Determine the [x, y] coordinate at the center of the cell enclosing the given text.  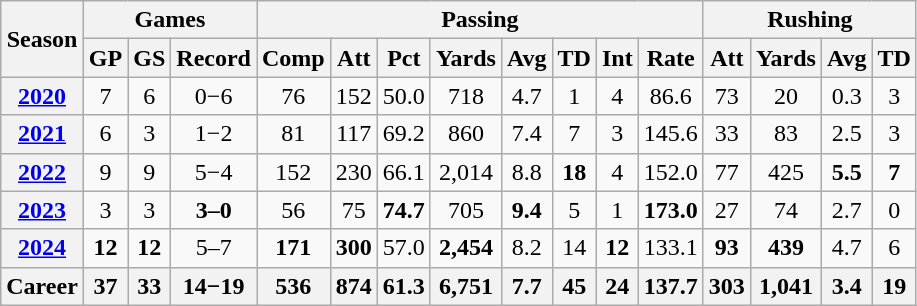
1,041 [786, 286]
0 [894, 210]
5−4 [214, 172]
76 [293, 96]
24 [617, 286]
2020 [42, 96]
2.5 [846, 134]
74.7 [404, 210]
3.4 [846, 286]
66.1 [404, 172]
GP [105, 58]
137.7 [670, 286]
45 [574, 286]
2021 [42, 134]
18 [574, 172]
Rushing [810, 20]
7.7 [526, 286]
50.0 [404, 96]
8.8 [526, 172]
7.4 [526, 134]
3–0 [214, 210]
1−2 [214, 134]
Rate [670, 58]
Comp [293, 58]
145.6 [670, 134]
2,454 [466, 248]
718 [466, 96]
860 [466, 134]
19 [894, 286]
Pct [404, 58]
74 [786, 210]
5–7 [214, 248]
536 [293, 286]
69.2 [404, 134]
0.3 [846, 96]
Record [214, 58]
173.0 [670, 210]
2.7 [846, 210]
37 [105, 286]
Season [42, 39]
230 [354, 172]
77 [726, 172]
Games [170, 20]
57.0 [404, 248]
2024 [42, 248]
61.3 [404, 286]
83 [786, 134]
152.0 [670, 172]
Int [617, 58]
20 [786, 96]
117 [354, 134]
93 [726, 248]
8.2 [526, 248]
300 [354, 248]
5 [574, 210]
86.6 [670, 96]
73 [726, 96]
425 [786, 172]
Passing [480, 20]
14 [574, 248]
5.5 [846, 172]
27 [726, 210]
56 [293, 210]
171 [293, 248]
6,751 [466, 286]
705 [466, 210]
303 [726, 286]
GS [150, 58]
81 [293, 134]
Career [42, 286]
2,014 [466, 172]
2023 [42, 210]
874 [354, 286]
2022 [42, 172]
14−19 [214, 286]
75 [354, 210]
9.4 [526, 210]
0−6 [214, 96]
133.1 [670, 248]
439 [786, 248]
